Output the (X, Y) coordinate of the center of the cell containing the given text.  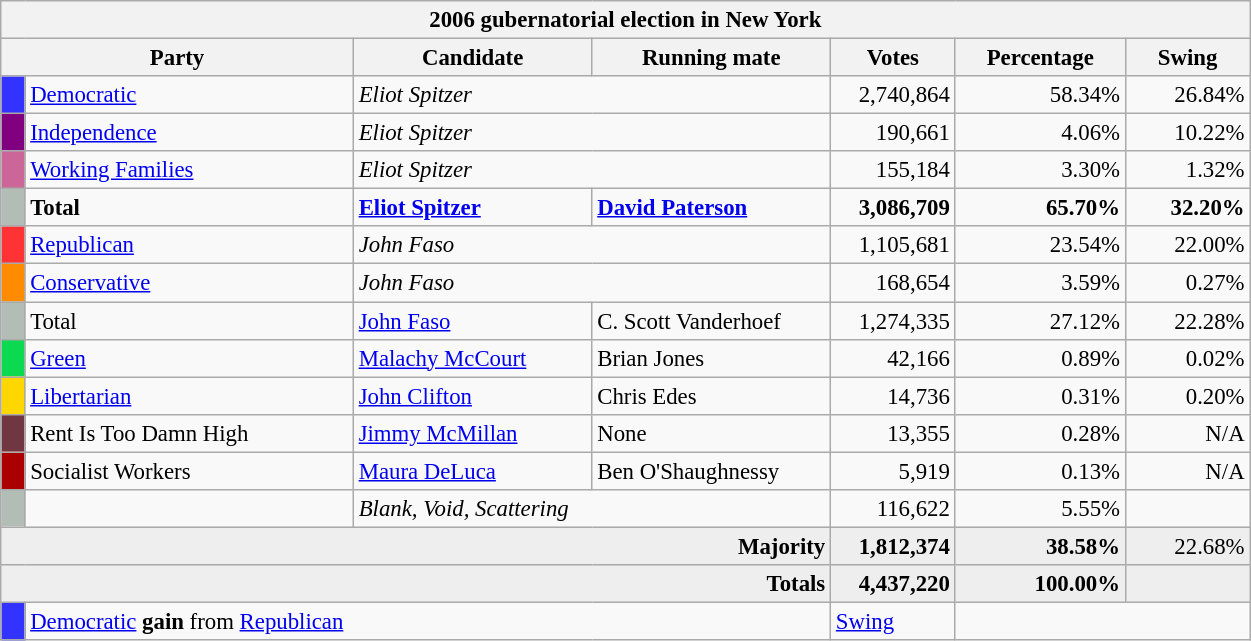
John Clifton (472, 396)
Jimmy McMillan (472, 433)
C. Scott Vanderhoef (712, 321)
Blank, Void, Scattering (592, 509)
22.00% (1188, 245)
26.84% (1188, 95)
1,812,374 (894, 546)
14,736 (894, 396)
3,086,709 (894, 208)
4.06% (1040, 133)
0.02% (1188, 358)
13,355 (894, 433)
0.27% (1188, 283)
Rent Is Too Damn High (189, 433)
1,105,681 (894, 245)
Running mate (712, 58)
2006 gubernatorial election in New York (626, 20)
None (712, 433)
Democratic (189, 95)
10.22% (1188, 133)
Conservative (189, 283)
1,274,335 (894, 321)
38.58% (1040, 546)
Candidate (472, 58)
Libertarian (189, 396)
32.20% (1188, 208)
3.59% (1040, 283)
23.54% (1040, 245)
58.34% (1040, 95)
0.31% (1040, 396)
100.00% (1040, 584)
5.55% (1040, 509)
Maura DeLuca (472, 471)
42,166 (894, 358)
Malachy McCourt (472, 358)
Democratic gain from Republican (428, 621)
155,184 (894, 170)
0.89% (1040, 358)
Republican (189, 245)
Votes (894, 58)
65.70% (1040, 208)
0.13% (1040, 471)
168,654 (894, 283)
Percentage (1040, 58)
David Paterson (712, 208)
27.12% (1040, 321)
22.68% (1188, 546)
Ben O'Shaughnessy (712, 471)
116,622 (894, 509)
Socialist Workers (189, 471)
4,437,220 (894, 584)
Green (189, 358)
3.30% (1040, 170)
190,661 (894, 133)
Party (178, 58)
1.32% (1188, 170)
0.20% (1188, 396)
Brian Jones (712, 358)
Chris Edes (712, 396)
0.28% (1040, 433)
Working Families (189, 170)
2,740,864 (894, 95)
5,919 (894, 471)
Independence (189, 133)
22.28% (1188, 321)
Majority (416, 546)
Totals (416, 584)
